From the cell containing the given text, extract its center point as [x, y] coordinate. 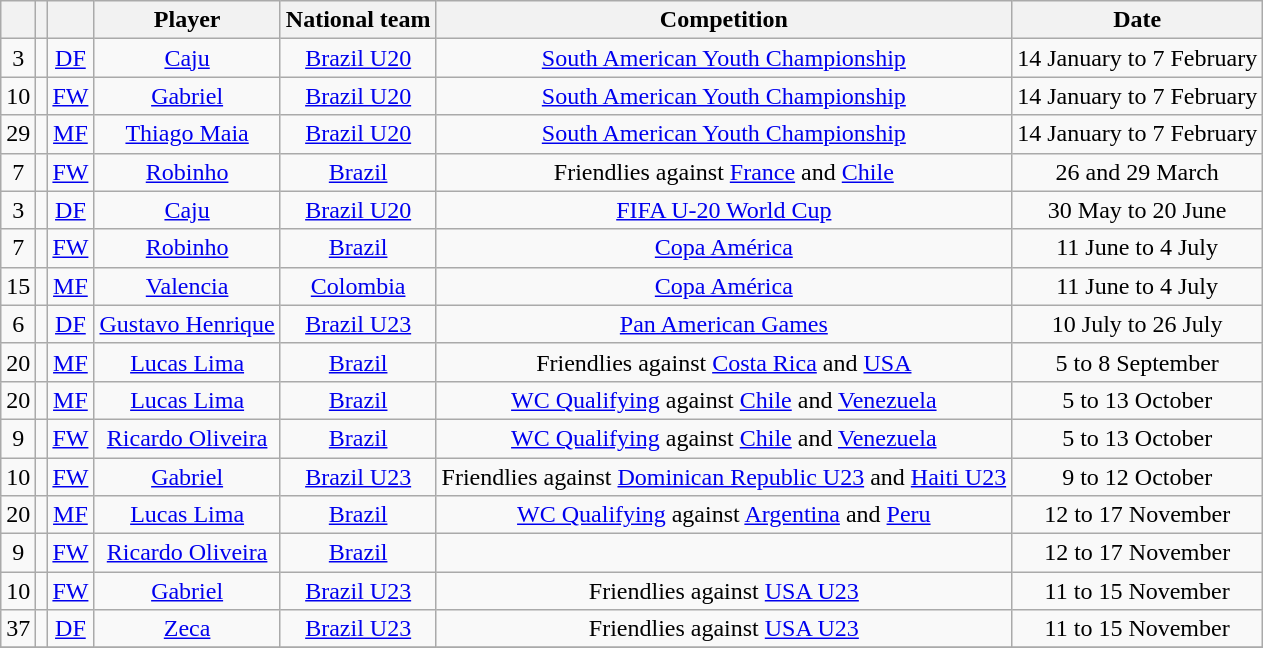
Friendlies against Dominican Republic U23 and Haiti U23 [724, 477]
Thiago Maia [187, 134]
Friendlies against Costa Rica and USA [724, 362]
Friendlies against France and Chile [724, 172]
WC Qualifying against Argentina and Peru [724, 515]
FIFA U-20 World Cup [724, 210]
15 [18, 286]
National team [358, 20]
29 [18, 134]
Valencia [187, 286]
6 [18, 324]
Competition [724, 20]
5 to 8 September [1138, 362]
Zeca [187, 629]
Gustavo Henrique [187, 324]
Date [1138, 20]
Colombia [358, 286]
30 May to 20 June [1138, 210]
10 July to 26 July [1138, 324]
26 and 29 March [1138, 172]
Player [187, 20]
9 to 12 October [1138, 477]
Pan American Games [724, 324]
37 [18, 629]
